Return the (X, Y) coordinate for the center point of the cell that contains the specified text.  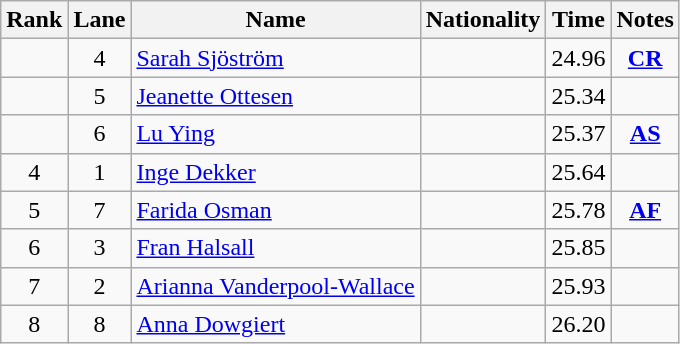
Notes (645, 20)
Rank (34, 20)
Sarah Sjöström (276, 58)
Nationality (483, 20)
AF (645, 210)
Inge Dekker (276, 172)
Fran Halsall (276, 248)
1 (100, 172)
AS (645, 134)
25.93 (578, 286)
3 (100, 248)
25.34 (578, 96)
25.85 (578, 248)
Jeanette Ottesen (276, 96)
25.37 (578, 134)
Lu Ying (276, 134)
25.64 (578, 172)
25.78 (578, 210)
Name (276, 20)
24.96 (578, 58)
CR (645, 58)
Time (578, 20)
Anna Dowgiert (276, 324)
Farida Osman (276, 210)
2 (100, 286)
Arianna Vanderpool-Wallace (276, 286)
26.20 (578, 324)
Lane (100, 20)
